Determine the (X, Y) coordinate at the center of the cell enclosing the given text.  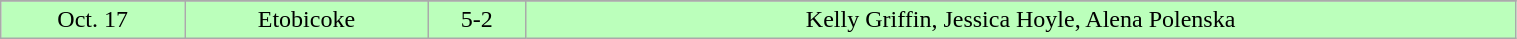
Oct. 17 (93, 20)
5-2 (476, 20)
Kelly Griffin, Jessica Hoyle, Alena Polenska (1020, 20)
Etobicoke (307, 20)
